Extract the [X, Y] coordinate from the center of the cell holding the provided text.  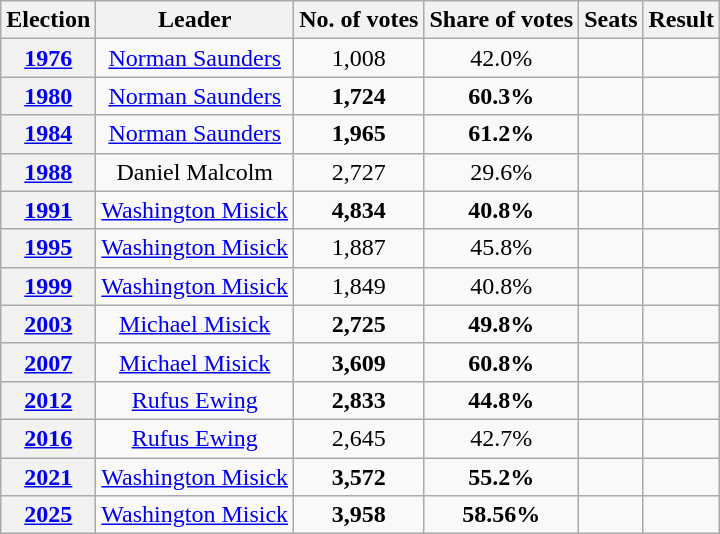
1976 [48, 58]
1,965 [359, 134]
2025 [48, 515]
No. of votes [359, 20]
60.3% [502, 96]
1995 [48, 248]
58.56% [502, 515]
29.6% [502, 172]
2012 [48, 400]
49.8% [502, 324]
2016 [48, 438]
Daniel Malcolm [195, 172]
Result [681, 20]
3,958 [359, 515]
44.8% [502, 400]
1988 [48, 172]
2,725 [359, 324]
2021 [48, 477]
2007 [48, 362]
60.8% [502, 362]
2,727 [359, 172]
Share of votes [502, 20]
42.7% [502, 438]
42.0% [502, 58]
1991 [48, 210]
2,833 [359, 400]
1980 [48, 96]
Seats [611, 20]
1984 [48, 134]
1,849 [359, 286]
1999 [48, 286]
2,645 [359, 438]
45.8% [502, 248]
4,834 [359, 210]
3,572 [359, 477]
3,609 [359, 362]
1,887 [359, 248]
Leader [195, 20]
1,724 [359, 96]
Election [48, 20]
2003 [48, 324]
61.2% [502, 134]
1,008 [359, 58]
55.2% [502, 477]
